Extract the (x, y) coordinate from the center of the cell holding the provided text.  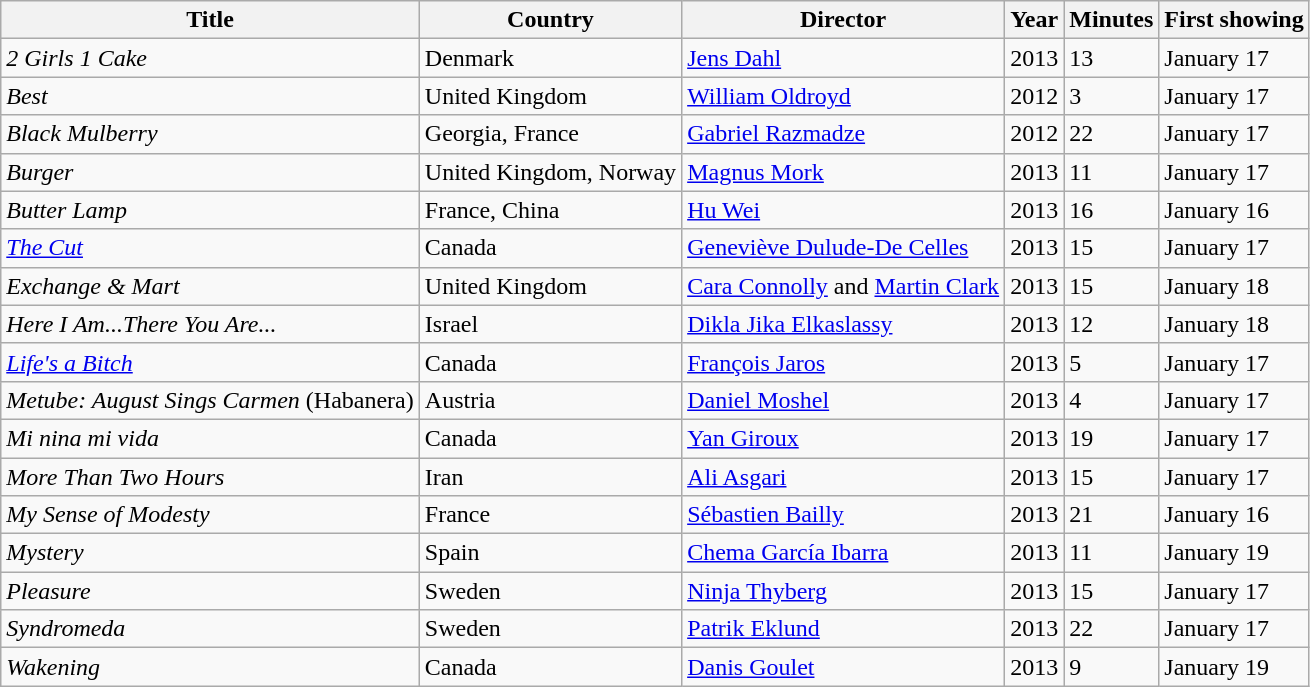
The Cut (210, 248)
3 (1112, 96)
Year (1034, 20)
Jens Dahl (844, 58)
United Kingdom, Norway (550, 172)
Cara Connolly and Martin Clark (844, 286)
Best (210, 96)
First showing (1234, 20)
Syndromeda (210, 629)
Iran (550, 477)
Austria (550, 400)
France, China (550, 210)
2 Girls 1 Cake (210, 58)
Exchange & Mart (210, 286)
Danis Goulet (844, 667)
Title (210, 20)
Hu Wei (844, 210)
Patrik Eklund (844, 629)
Director (844, 20)
Daniel Moshel (844, 400)
9 (1112, 667)
Israel (550, 324)
Dikla Jika Elkaslassy (844, 324)
4 (1112, 400)
France (550, 515)
Georgia, France (550, 134)
Ninja Thyberg (844, 591)
16 (1112, 210)
Metube: August Sings Carmen (Habanera) (210, 400)
5 (1112, 362)
Country (550, 20)
Yan Giroux (844, 438)
François Jaros (844, 362)
12 (1112, 324)
More Than Two Hours (210, 477)
21 (1112, 515)
William Oldroyd (844, 96)
Here I Am...There You Are... (210, 324)
Mi nina mi vida (210, 438)
Sébastien Bailly (844, 515)
Minutes (1112, 20)
Pleasure (210, 591)
Ali Asgari (844, 477)
13 (1112, 58)
Geneviève Dulude-De Celles (844, 248)
Magnus Mork (844, 172)
Black Mulberry (210, 134)
Chema García Ibarra (844, 553)
19 (1112, 438)
Spain (550, 553)
Gabriel Razmadze (844, 134)
Wakening (210, 667)
My Sense of Modesty (210, 515)
Life's a Bitch (210, 362)
Denmark (550, 58)
Burger (210, 172)
Mystery (210, 553)
Butter Lamp (210, 210)
